Locate the cell with the specified text and output its (x, y) center coordinate. 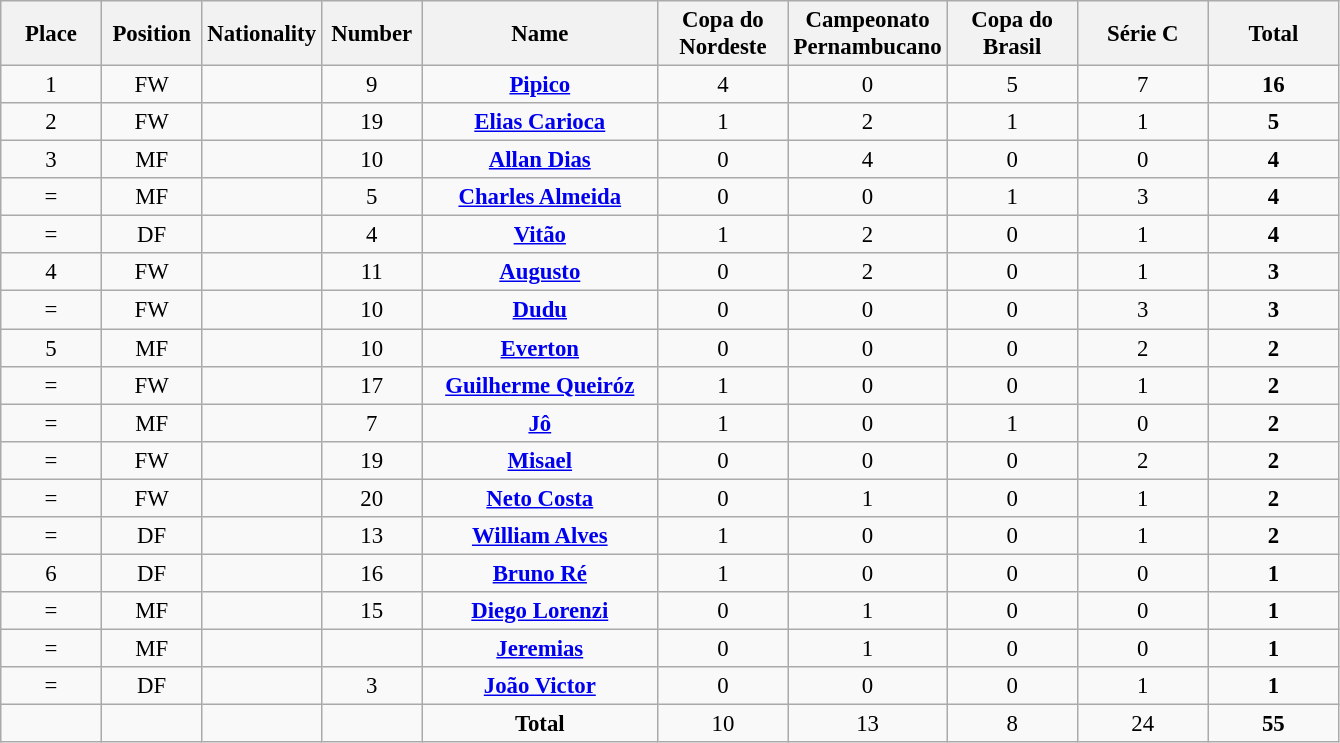
Nationality (262, 34)
Pipico (540, 85)
William Alves (540, 536)
Série C (1142, 34)
Name (540, 34)
Charles Almeida (540, 197)
Place (52, 34)
Copa do Nordeste (724, 34)
24 (1142, 724)
Copa do Brasil (1012, 34)
Neto Costa (540, 498)
Guilherme Queiróz (540, 385)
8 (1012, 724)
Bruno Ré (540, 573)
55 (1274, 724)
9 (372, 85)
Allan Dias (540, 160)
17 (372, 385)
João Victor (540, 686)
Campeonato Pernambucano (868, 34)
6 (52, 573)
Position (152, 34)
Misael (540, 460)
Jeremias (540, 648)
Everton (540, 348)
Elias Carioca (540, 122)
Augusto (540, 273)
Vitão (540, 235)
15 (372, 611)
Diego Lorenzi (540, 611)
Dudu (540, 310)
Jô (540, 423)
20 (372, 498)
11 (372, 273)
Number (372, 34)
